Pinpoint the cell where the given text exists, returning its [X, Y] midpoint coordinate. 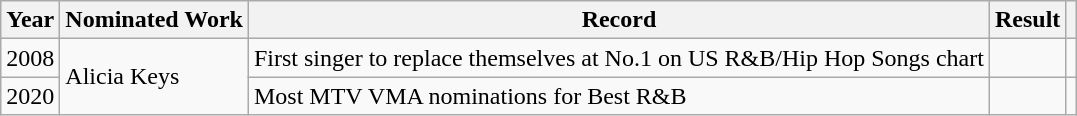
Most MTV VMA nominations for Best R&B [618, 96]
2008 [30, 58]
Nominated Work [154, 20]
2020 [30, 96]
Alicia Keys [154, 77]
Result [1027, 20]
Record [618, 20]
First singer to replace themselves at No.1 on US R&B/Hip Hop Songs chart [618, 58]
Year [30, 20]
